Return the [X, Y] coordinate for the center point of the cell that contains the specified text.  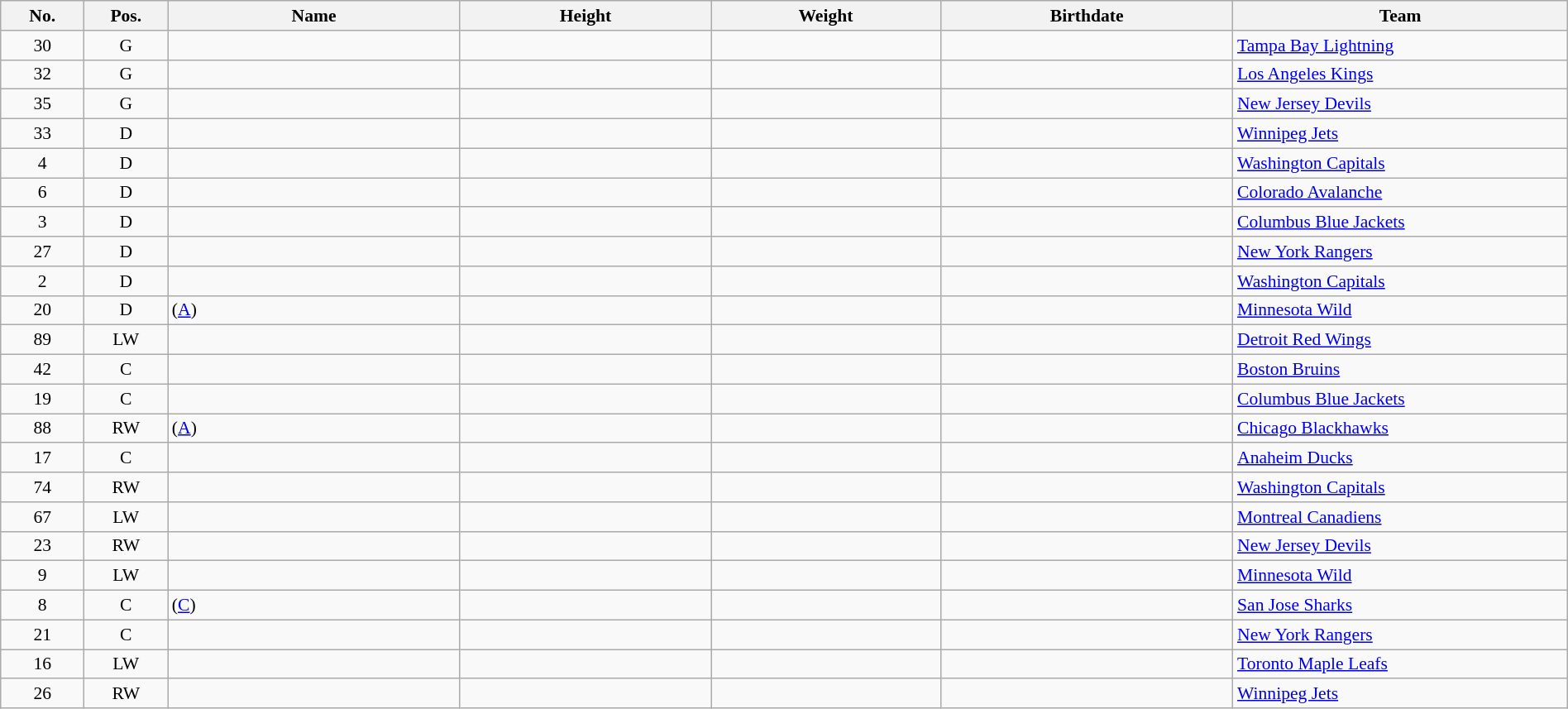
Boston Bruins [1400, 370]
Birthdate [1087, 16]
27 [43, 252]
8 [43, 606]
3 [43, 223]
No. [43, 16]
30 [43, 46]
Weight [826, 16]
2 [43, 281]
17 [43, 458]
16 [43, 664]
Colorado Avalanche [1400, 193]
19 [43, 399]
74 [43, 487]
Team [1400, 16]
26 [43, 694]
Montreal Canadiens [1400, 517]
Detroit Red Wings [1400, 340]
Pos. [126, 16]
Anaheim Ducks [1400, 458]
35 [43, 104]
67 [43, 517]
(C) [314, 606]
Tampa Bay Lightning [1400, 46]
Name [314, 16]
32 [43, 74]
Height [586, 16]
4 [43, 163]
Los Angeles Kings [1400, 74]
Toronto Maple Leafs [1400, 664]
89 [43, 340]
42 [43, 370]
21 [43, 635]
88 [43, 429]
9 [43, 576]
20 [43, 310]
33 [43, 134]
23 [43, 546]
6 [43, 193]
Chicago Blackhawks [1400, 429]
San Jose Sharks [1400, 606]
